For the text-containing cell, return its midpoint in (x, y) coordinate format. 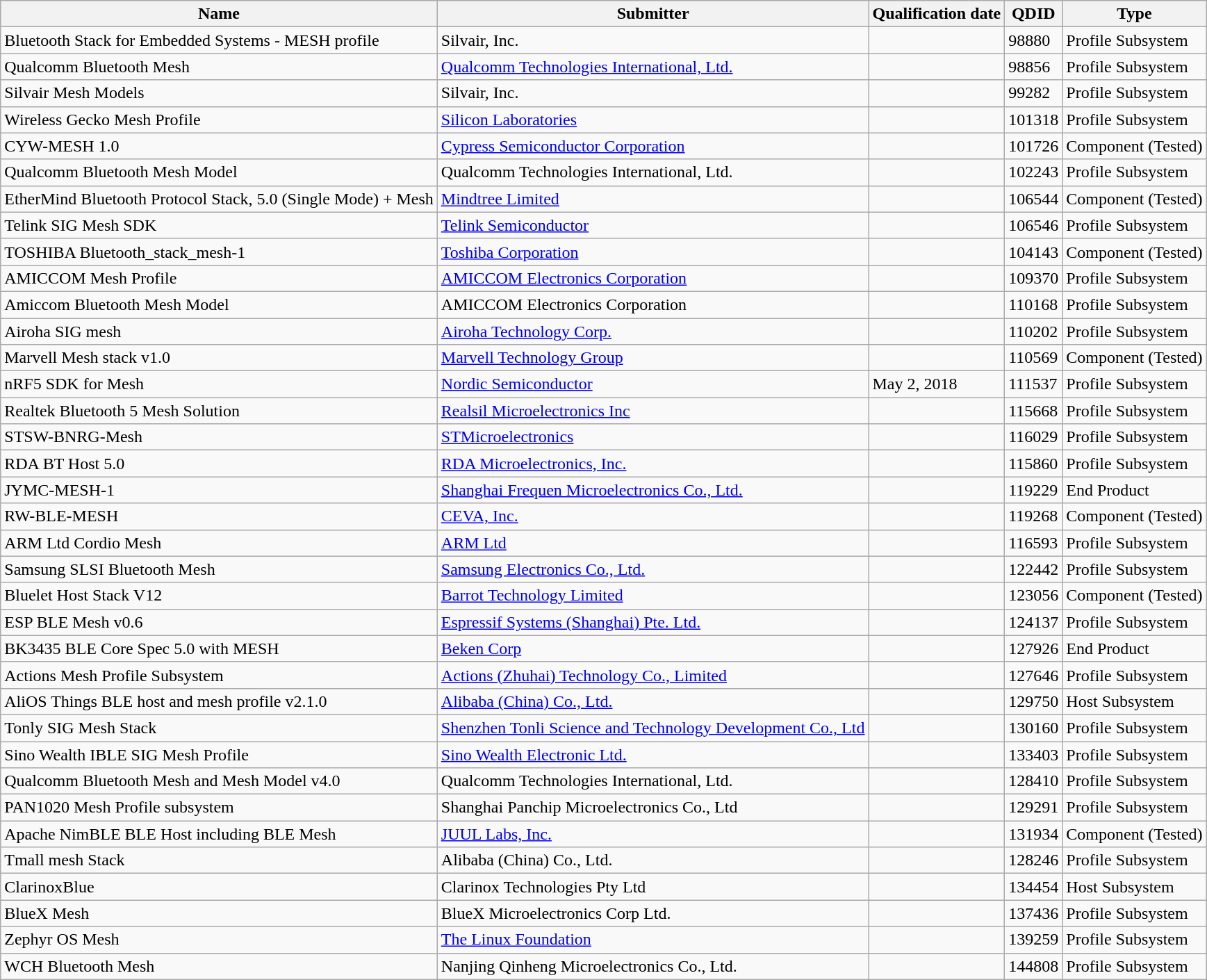
RDA BT Host 5.0 (220, 464)
Clarinox Technologies Pty Ltd (653, 887)
Samsung Electronics Co., Ltd. (653, 569)
EtherMind Bluetooth Protocol Stack, 5.0 (Single Mode) + Mesh (220, 199)
122442 (1034, 569)
130160 (1034, 728)
CYW-MESH 1.0 (220, 146)
Actions Mesh Profile Subsystem (220, 675)
ClarinoxBlue (220, 887)
127646 (1034, 675)
Actions (Zhuhai) Technology Co., Limited (653, 675)
CEVA, Inc. (653, 516)
Shanghai Frequen Microelectronics Co., Ltd. (653, 490)
106544 (1034, 199)
Marvell Technology Group (653, 358)
116029 (1034, 437)
110168 (1034, 304)
ARM Ltd Cordio Mesh (220, 543)
Bluetooth Stack for Embedded Systems - MESH profile (220, 40)
Airoha Technology Corp. (653, 332)
Nordic Semiconductor (653, 384)
Zephyr OS Mesh (220, 940)
Silicon Laboratories (653, 120)
128410 (1034, 781)
Apache NimBLE BLE Host including BLE Mesh (220, 834)
Mindtree Limited (653, 199)
98880 (1034, 40)
BlueX Mesh (220, 913)
Tmall mesh Stack (220, 860)
137436 (1034, 913)
115668 (1034, 411)
115860 (1034, 464)
116593 (1034, 543)
Bluelet Host Stack V12 (220, 596)
124137 (1034, 622)
JUUL Labs, Inc. (653, 834)
144808 (1034, 966)
102243 (1034, 172)
Qualcomm Bluetooth Mesh (220, 67)
nRF5 SDK for Mesh (220, 384)
AMICCOM Mesh Profile (220, 278)
134454 (1034, 887)
128246 (1034, 860)
Tonly SIG Mesh Stack (220, 728)
129750 (1034, 701)
QDID (1034, 14)
119229 (1034, 490)
Airoha SIG mesh (220, 332)
139259 (1034, 940)
WCH Bluetooth Mesh (220, 966)
131934 (1034, 834)
101318 (1034, 120)
JYMC-MESH-1 (220, 490)
Silvair Mesh Models (220, 93)
ARM Ltd (653, 543)
BK3435 BLE Core Spec 5.0 with MESH (220, 648)
STSW-BNRG-Mesh (220, 437)
Toshiba Corporation (653, 252)
Espressif Systems (Shanghai) Pte. Ltd. (653, 622)
Submitter (653, 14)
98856 (1034, 67)
111537 (1034, 384)
TOSHIBA Bluetooth_stack_mesh-1 (220, 252)
The Linux Foundation (653, 940)
RDA Microelectronics, Inc. (653, 464)
May 2, 2018 (937, 384)
Type (1134, 14)
Shanghai Panchip Microelectronics Co., Ltd (653, 808)
119268 (1034, 516)
Nanjing Qinheng Microelectronics Co., Ltd. (653, 966)
123056 (1034, 596)
Telink Semiconductor (653, 225)
BlueX Microelectronics Corp Ltd. (653, 913)
Barrot Technology Limited (653, 596)
Samsung SLSI Bluetooth Mesh (220, 569)
RW-BLE-MESH (220, 516)
Realtek Bluetooth 5 Mesh Solution (220, 411)
ESP BLE Mesh v0.6 (220, 622)
110202 (1034, 332)
Name (220, 14)
Shenzhen Tonli Science and Technology Development Co., Ltd (653, 728)
AliOS Things BLE host and mesh profile v2.1.0 (220, 701)
Sino Wealth IBLE SIG Mesh Profile (220, 754)
Beken Corp (653, 648)
Sino Wealth Electronic Ltd. (653, 754)
Cypress Semiconductor Corporation (653, 146)
Qualcomm Bluetooth Mesh Model (220, 172)
Wireless Gecko Mesh Profile (220, 120)
109370 (1034, 278)
Amiccom Bluetooth Mesh Model (220, 304)
Realsil Microelectronics Inc (653, 411)
STMicroelectronics (653, 437)
Qualification date (937, 14)
104143 (1034, 252)
106546 (1034, 225)
101726 (1034, 146)
PAN1020 Mesh Profile subsystem (220, 808)
99282 (1034, 93)
127926 (1034, 648)
Marvell Mesh stack v1.0 (220, 358)
110569 (1034, 358)
Qualcomm Bluetooth Mesh and Mesh Model v4.0 (220, 781)
Telink SIG Mesh SDK (220, 225)
133403 (1034, 754)
129291 (1034, 808)
